Return [x, y] of the center of cell containing provided text 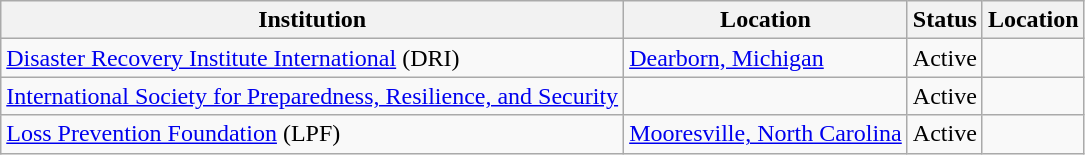
Mooresville, North Carolina [766, 134]
Loss Prevention Foundation (LPF) [312, 134]
Disaster Recovery Institute International (DRI) [312, 58]
Institution [312, 20]
International Society for Preparedness, Resilience, and Security [312, 96]
Status [944, 20]
Dearborn, Michigan [766, 58]
